Find where the given text appears and provide that cell's center as [X, Y] coordinate. 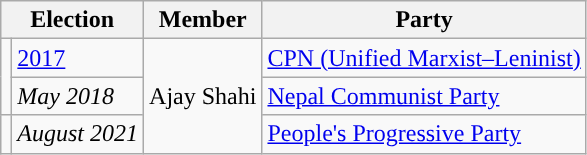
Member [203, 20]
CPN (Unified Marxist–Leninist) [424, 58]
Ajay Shahi [203, 96]
August 2021 [78, 134]
May 2018 [78, 96]
Election [72, 20]
2017 [78, 58]
People's Progressive Party [424, 134]
Party [424, 20]
Nepal Communist Party [424, 96]
